Search for the cell housing the specified text and yield its (x, y) center coordinate. 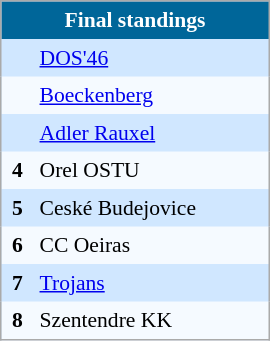
4 (18, 171)
DOS'46 (152, 58)
Ceské Budejovice (152, 208)
Orel OSTU (152, 171)
Trojans (152, 283)
Adler Rauxel (152, 133)
7 (18, 283)
Szentendre KK (152, 321)
6 (18, 245)
CC Oeiras (152, 245)
Boeckenberg (152, 95)
5 (18, 208)
Final standings (135, 20)
8 (18, 321)
